Detect which cell encompasses the target text, then output its (x, y) center coordinate. 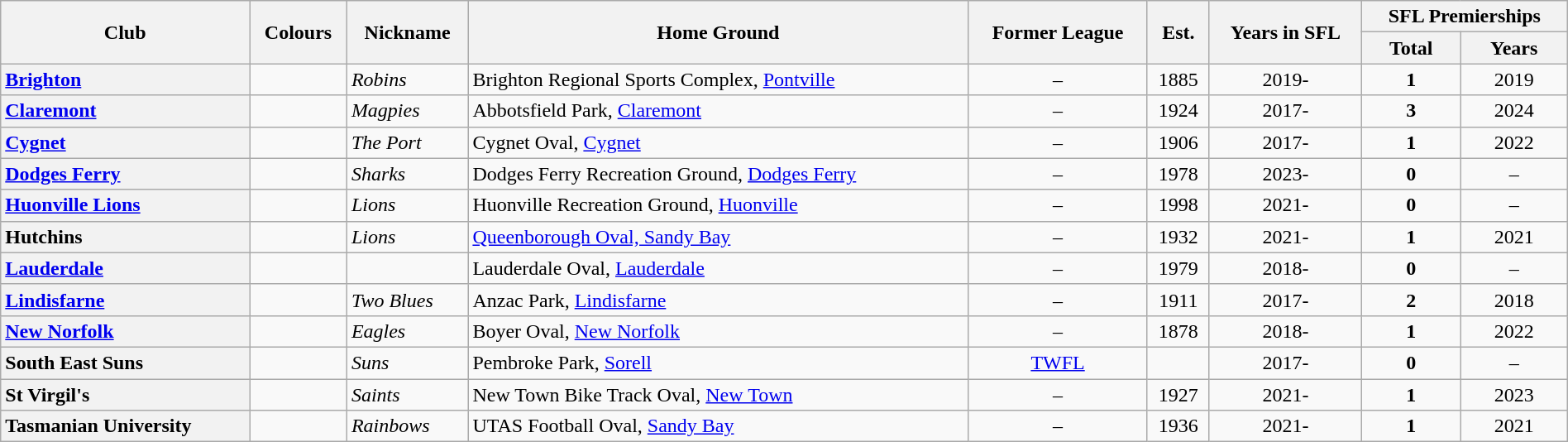
Sharks (407, 174)
Suns (407, 363)
2 (1411, 300)
South East Suns (126, 363)
Pembroke Park, Sorell (718, 363)
Anzac Park, Lindisfarne (718, 300)
1998 (1178, 205)
Nickname (407, 32)
2024 (1513, 111)
3 (1411, 111)
1978 (1178, 174)
Lauderdale Oval, Lauderdale (718, 268)
Years in SFL (1285, 32)
2018 (1513, 300)
SFL Premierships (1464, 17)
TWFL (1058, 363)
1932 (1178, 237)
Huonville Lions (126, 205)
Lauderdale (126, 268)
Cygnet Oval, Cygnet (718, 142)
2023- (1285, 174)
Colours (299, 32)
1979 (1178, 268)
Total (1411, 48)
Abbotsfield Park, Claremont (718, 111)
2019- (1285, 79)
The Port (407, 142)
Former League (1058, 32)
New Town Bike Track Oval, New Town (718, 395)
Magpies (407, 111)
Home Ground (718, 32)
Hutchins (126, 237)
Est. (1178, 32)
1924 (1178, 111)
2019 (1513, 79)
Lindisfarne (126, 300)
Claremont (126, 111)
Cygnet (126, 142)
Queenborough Oval, Sandy Bay (718, 237)
Brighton Regional Sports Complex, Pontville (718, 79)
1906 (1178, 142)
Huonville Recreation Ground, Huonville (718, 205)
UTAS Football Oval, Sandy Bay (718, 426)
New Norfolk (126, 331)
Two Blues (407, 300)
1911 (1178, 300)
Years (1513, 48)
Boyer Oval, New Norfolk (718, 331)
1936 (1178, 426)
Dodges Ferry Recreation Ground, Dodges Ferry (718, 174)
Eagles (407, 331)
Rainbows (407, 426)
Club (126, 32)
Dodges Ferry (126, 174)
Brighton (126, 79)
1927 (1178, 395)
2023 (1513, 395)
Tasmanian University (126, 426)
Robins (407, 79)
1885 (1178, 79)
1878 (1178, 331)
St Virgil's (126, 395)
Saints (407, 395)
